Identify which cell holds the provided text, then report its [x, y] central coordinate. 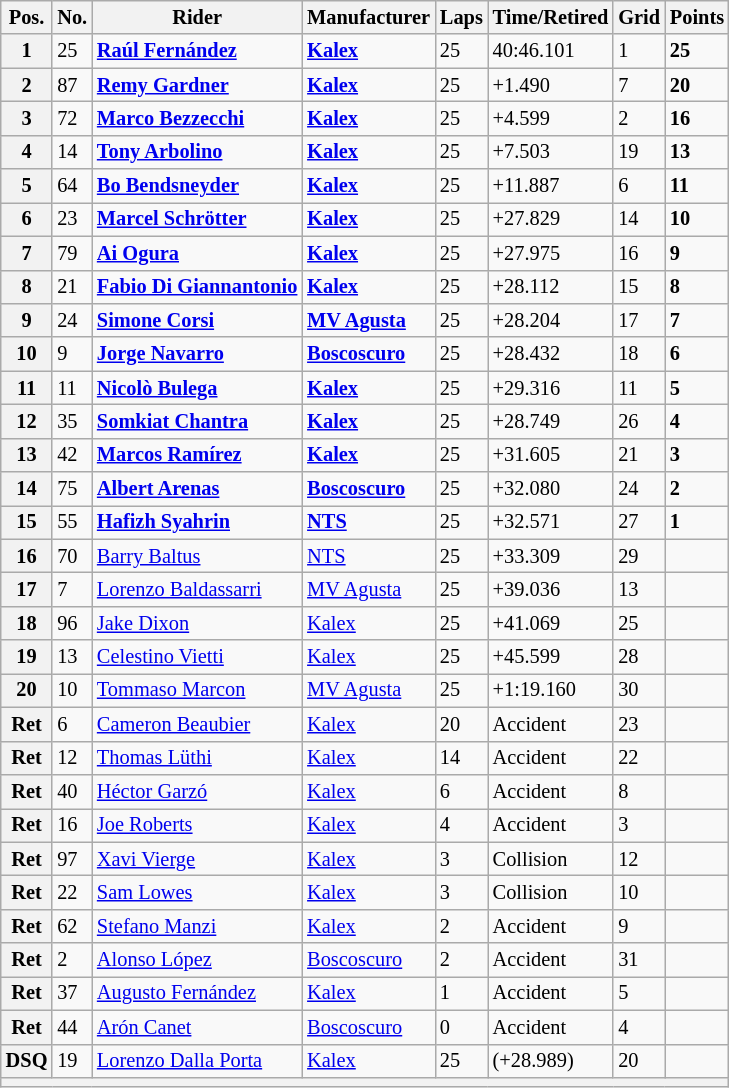
+39.036 [551, 589]
Thomas Lüthi [197, 758]
Albert Arenas [197, 489]
Ai Ogura [197, 253]
Sam Lowes [197, 892]
+31.605 [551, 455]
37 [72, 993]
Pos. [27, 17]
+28.204 [551, 320]
+32.571 [551, 522]
+28.432 [551, 354]
29 [639, 556]
31 [639, 960]
+7.503 [551, 152]
42 [72, 455]
70 [72, 556]
+41.069 [551, 623]
62 [72, 926]
44 [72, 1027]
+28.112 [551, 287]
+33.309 [551, 556]
75 [72, 489]
Lorenzo Dalla Porta [197, 1061]
27 [639, 522]
Remy Gardner [197, 85]
Time/Retired [551, 17]
+27.829 [551, 219]
Lorenzo Baldassarri [197, 589]
96 [72, 623]
+28.749 [551, 421]
64 [72, 186]
+27.975 [551, 253]
Alonso López [197, 960]
Somkiat Chantra [197, 421]
0 [462, 1027]
Nicolò Bulega [197, 388]
Augusto Fernández [197, 993]
Barry Baltus [197, 556]
+45.599 [551, 657]
55 [72, 522]
Laps [462, 17]
Tony Arbolino [197, 152]
Stefano Manzi [197, 926]
+29.316 [551, 388]
+32.080 [551, 489]
Points [697, 17]
Marco Bezzecchi [197, 118]
+11.887 [551, 186]
Joe Roberts [197, 825]
+1.490 [551, 85]
87 [72, 85]
35 [72, 421]
30 [639, 690]
Fabio Di Giannantonio [197, 287]
Xavi Vierge [197, 859]
Marcel Schrötter [197, 219]
97 [72, 859]
72 [72, 118]
Simone Corsi [197, 320]
Celestino Vietti [197, 657]
(+28.989) [551, 1061]
Jake Dixon [197, 623]
Tommaso Marcon [197, 690]
28 [639, 657]
26 [639, 421]
No. [72, 17]
Raúl Fernández [197, 51]
79 [72, 253]
40:46.101 [551, 51]
Rider [197, 17]
DSQ [27, 1061]
Manufacturer [368, 17]
+4.599 [551, 118]
Cameron Beaubier [197, 724]
Héctor Garzó [197, 791]
Bo Bendsneyder [197, 186]
Grid [639, 17]
Hafizh Syahrin [197, 522]
Jorge Navarro [197, 354]
Marcos Ramírez [197, 455]
+1:19.160 [551, 690]
40 [72, 791]
Arón Canet [197, 1027]
